Detect which cell encompasses the target text, then output its (x, y) center coordinate. 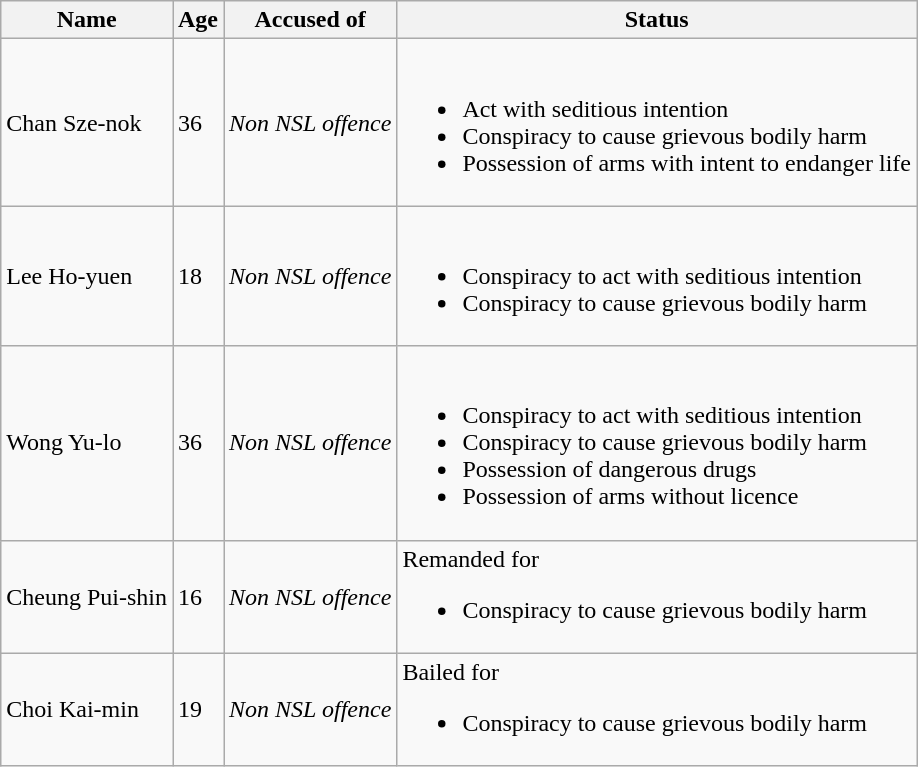
Conspiracy to act with seditious intentionConspiracy to cause grievous bodily harm (657, 276)
Status (657, 20)
Wong Yu-lo (87, 443)
Age (198, 20)
Lee Ho-yuen (87, 276)
Act with seditious intentionConspiracy to cause grievous bodily harmPossession of arms with intent to endanger life (657, 122)
Bailed forConspiracy to cause grievous bodily harm (657, 710)
Remanded forConspiracy to cause grievous bodily harm (657, 596)
Accused of (310, 20)
19 (198, 710)
Name (87, 20)
Choi Kai-min (87, 710)
Chan Sze-nok (87, 122)
Conspiracy to act with seditious intentionConspiracy to cause grievous bodily harmPossession of dangerous drugsPossession of arms without licence (657, 443)
Cheung Pui-shin (87, 596)
18 (198, 276)
16 (198, 596)
